Determine the (X, Y) coordinate at the center of the cell enclosing the given text.  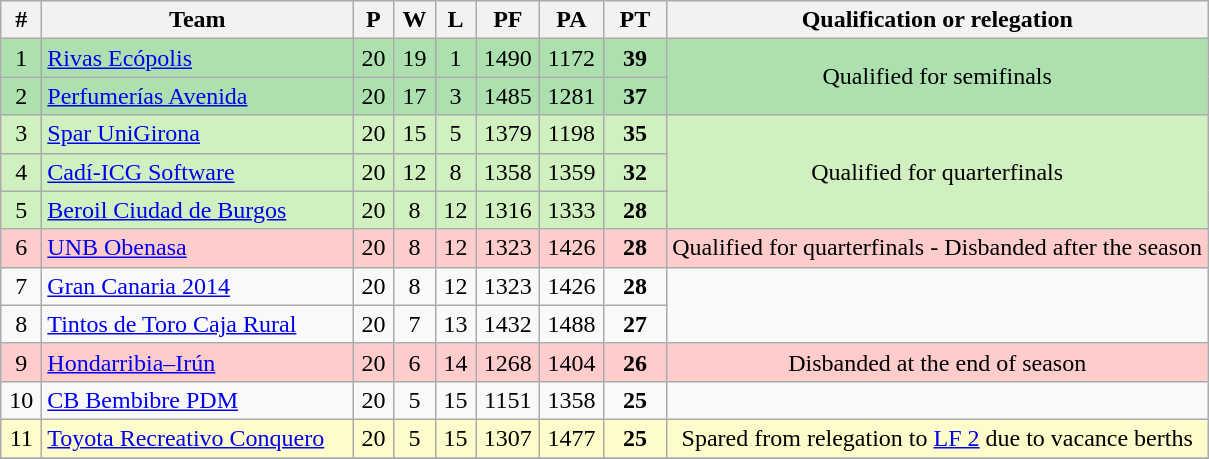
1379 (508, 134)
CB Bembibre PDM (198, 400)
9 (22, 362)
27 (635, 324)
14 (456, 362)
1490 (508, 58)
1488 (572, 324)
Qualified for semifinals (938, 77)
PF (508, 20)
19 (414, 58)
1333 (572, 210)
37 (635, 96)
Qualified for quarterfinals (938, 172)
1359 (572, 172)
Beroil Ciudad de Burgos (198, 210)
PA (572, 20)
1172 (572, 58)
P (374, 20)
Spar UniGirona (198, 134)
10 (22, 400)
11 (22, 438)
Perfumerías Avenida (198, 96)
26 (635, 362)
UNB Obenasa (198, 248)
32 (635, 172)
# (22, 20)
1268 (508, 362)
W (414, 20)
39 (635, 58)
L (456, 20)
1485 (508, 96)
Rivas Ecópolis (198, 58)
35 (635, 134)
Team (198, 20)
1404 (572, 362)
1432 (508, 324)
1281 (572, 96)
1151 (508, 400)
Hondarribia–Irún (198, 362)
13 (456, 324)
1477 (572, 438)
Toyota Recreativo Conquero (198, 438)
1198 (572, 134)
2 (22, 96)
4 (22, 172)
Gran Canaria 2014 (198, 286)
Qualified for quarterfinals - Disbanded after the season (938, 248)
17 (414, 96)
Qualification or relegation (938, 20)
Disbanded at the end of season (938, 362)
Spared from relegation to LF 2 due to vacance berths (938, 438)
Cadí-ICG Software (198, 172)
1316 (508, 210)
PT (635, 20)
Tintos de Toro Caja Rural (198, 324)
1307 (508, 438)
